Return (X, Y) of the center of cell containing provided text 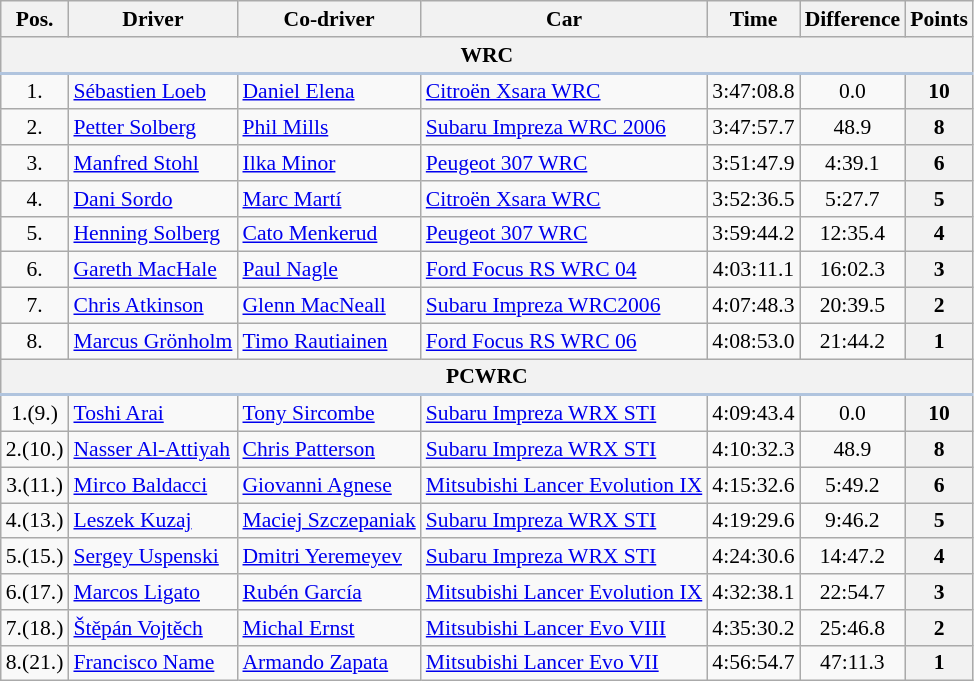
4:35:30.2 (753, 628)
3:47:57.7 (753, 128)
4:24:30.6 (753, 557)
5.(15.) (35, 557)
Sergey Uspenski (152, 557)
4:19:29.6 (753, 521)
Tony Sircombe (328, 413)
16:02.3 (853, 270)
3.(11.) (35, 485)
Co-driver (328, 19)
Timo Rautiainen (328, 341)
Ford Focus RS WRC 06 (564, 341)
2.(10.) (35, 450)
Chris Patterson (328, 450)
Ilka Minor (328, 163)
3. (35, 163)
4:39.1 (853, 163)
Mitsubishi Lancer Evo VII (564, 663)
4:08:53.0 (753, 341)
4:03:11.1 (753, 270)
3:52:36.5 (753, 199)
3:47:08.8 (753, 91)
Petter Solberg (152, 128)
4:10:32.3 (753, 450)
8.(21.) (35, 663)
Glenn MacNeall (328, 306)
20:39.5 (853, 306)
Daniel Elena (328, 91)
Driver (152, 19)
6. (35, 270)
Pos. (35, 19)
Leszek Kuzaj (152, 521)
8. (35, 341)
Marcos Ligato (152, 592)
1.(9.) (35, 413)
Štěpán Vojtěch (152, 628)
Michal Ernst (328, 628)
Maciej Szczepaniak (328, 521)
Subaru Impreza WRC2006 (564, 306)
4:07:48.3 (753, 306)
5:27.7 (853, 199)
14:47.2 (853, 557)
Subaru Impreza WRC 2006 (564, 128)
Time (753, 19)
4:56:54.7 (753, 663)
3:59:44.2 (753, 234)
3:51:47.9 (753, 163)
4.(13.) (35, 521)
Ford Focus RS WRC 04 (564, 270)
Toshi Arai (152, 413)
9:46.2 (853, 521)
47:11.3 (853, 663)
4:09:43.4 (753, 413)
5. (35, 234)
Nasser Al-Attiyah (152, 450)
25:46.8 (853, 628)
Marcus Grönholm (152, 341)
Francisco Name (152, 663)
WRC (487, 55)
Mitsubishi Lancer Evo VIII (564, 628)
4:32:38.1 (753, 592)
PCWRC (487, 377)
Manfred Stohl (152, 163)
Chris Atkinson (152, 306)
Armando Zapata (328, 663)
Paul Nagle (328, 270)
Car (564, 19)
12:35.4 (853, 234)
Difference (853, 19)
Mirco Baldacci (152, 485)
Henning Solberg (152, 234)
Phil Mills (328, 128)
Points (939, 19)
21:44.2 (853, 341)
Sébastien Loeb (152, 91)
Dmitri Yeremeyev (328, 557)
Giovanni Agnese (328, 485)
6.(17.) (35, 592)
5:49.2 (853, 485)
22:54.7 (853, 592)
7. (35, 306)
Gareth MacHale (152, 270)
1. (35, 91)
Dani Sordo (152, 199)
2. (35, 128)
Marc Martí (328, 199)
4:15:32.6 (753, 485)
4. (35, 199)
Rubén García (328, 592)
7.(18.) (35, 628)
Cato Menkerud (328, 234)
